For the text-containing cell, return its midpoint in [x, y] coordinate format. 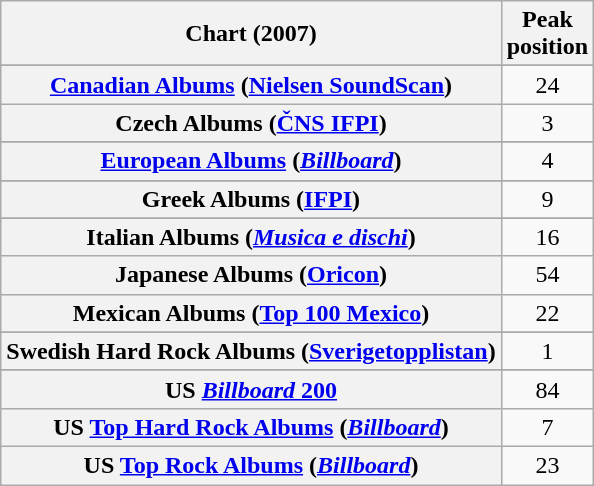
54 [547, 275]
Canadian Albums (Nielsen SoundScan) [251, 85]
9 [547, 199]
4 [547, 161]
3 [547, 123]
22 [547, 313]
European Albums (Billboard) [251, 161]
24 [547, 85]
1 [547, 351]
23 [547, 465]
Chart (2007) [251, 34]
Peakposition [547, 34]
16 [547, 237]
Swedish Hard Rock Albums (Sverigetopplistan) [251, 351]
Italian Albums (Musica e dischi) [251, 237]
Greek Albums (IFPI) [251, 199]
7 [547, 427]
Czech Albums (ČNS IFPI) [251, 123]
84 [547, 389]
US Top Hard Rock Albums (Billboard) [251, 427]
Japanese Albums (Oricon) [251, 275]
US Top Rock Albums (Billboard) [251, 465]
US Billboard 200 [251, 389]
Mexican Albums (Top 100 Mexico) [251, 313]
